Search for the cell housing the specified text and yield its [x, y] center coordinate. 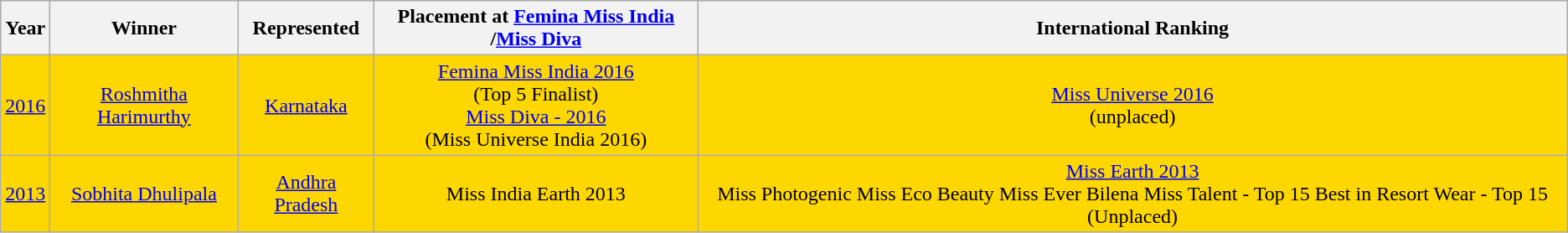
Winner [144, 28]
Year [25, 28]
Miss India Earth 2013 [536, 194]
Miss Universe 2016(unplaced) [1132, 106]
International Ranking [1132, 28]
Andhra Pradesh [307, 194]
Karnataka [307, 106]
Roshmitha Harimurthy [144, 106]
Sobhita Dhulipala [144, 194]
2013 [25, 194]
Miss Earth 2013Miss Photogenic Miss Eco Beauty Miss Ever Bilena Miss Talent - Top 15 Best in Resort Wear - Top 15 (Unplaced) [1132, 194]
Femina Miss India 2016(Top 5 Finalist)Miss Diva - 2016(Miss Universe India 2016) [536, 106]
Represented [307, 28]
Placement at Femina Miss India/Miss Diva [536, 28]
2016 [25, 106]
